For the text-containing cell, return its midpoint in [X, Y] coordinate format. 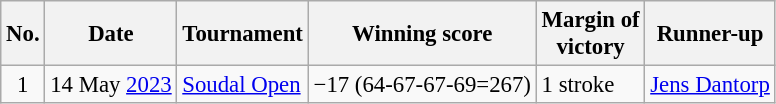
Winning score [422, 34]
Date [111, 34]
Soudal Open [242, 85]
Jens Dantorp [710, 85]
Margin ofvictory [590, 34]
1 [23, 85]
−17 (64-67-67-69=267) [422, 85]
1 stroke [590, 85]
14 May 2023 [111, 85]
Tournament [242, 34]
No. [23, 34]
Runner-up [710, 34]
